Capture the cell that displays the provided text and extract its [X, Y] central coordinate. 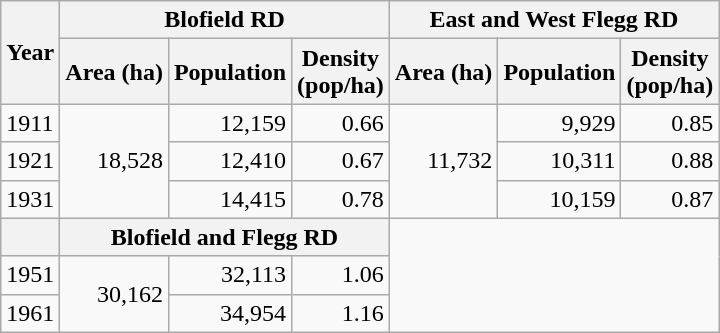
1951 [30, 275]
0.67 [341, 161]
1.06 [341, 275]
0.87 [670, 199]
10,311 [560, 161]
18,528 [114, 161]
1931 [30, 199]
0.66 [341, 123]
14,415 [230, 199]
32,113 [230, 275]
1911 [30, 123]
Blofield and Flegg RD [224, 237]
30,162 [114, 294]
34,954 [230, 313]
0.88 [670, 161]
1961 [30, 313]
10,159 [560, 199]
1921 [30, 161]
11,732 [444, 161]
12,159 [230, 123]
0.85 [670, 123]
9,929 [560, 123]
East and West Flegg RD [554, 20]
0.78 [341, 199]
Year [30, 52]
Blofield RD [224, 20]
12,410 [230, 161]
1.16 [341, 313]
